Return the (x, y) coordinate for the center point of the cell that contains the specified text.  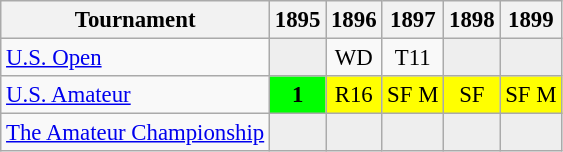
1895 (298, 20)
1898 (472, 20)
1 (298, 95)
U.S. Amateur (136, 95)
1897 (413, 20)
1899 (531, 20)
SF (472, 95)
R16 (354, 95)
Tournament (136, 20)
T11 (413, 58)
WD (354, 58)
The Amateur Championship (136, 133)
U.S. Open (136, 58)
1896 (354, 20)
